Scan for the cell matching the given text and deliver its (x, y) coordinate at center. 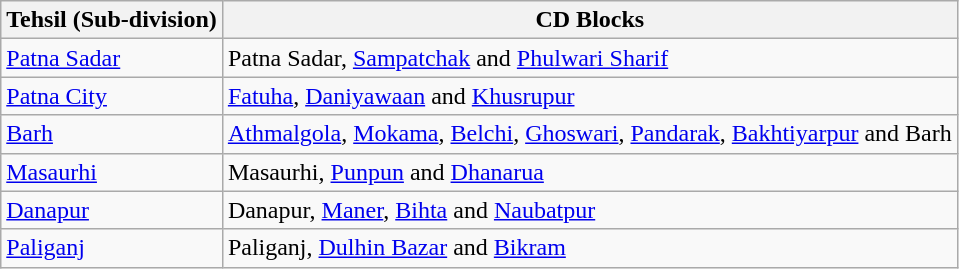
Patna Sadar (112, 58)
Danapur, Maner, Bihta and Naubatpur (590, 210)
Paliganj, Dulhin Bazar and Bikram (590, 248)
Masaurhi (112, 172)
Patna City (112, 96)
Danapur (112, 210)
CD Blocks (590, 20)
Barh (112, 134)
Athmalgola, Mokama, Belchi, Ghoswari, Pandarak, Bakhtiyarpur and Barh (590, 134)
Masaurhi, Punpun and Dhanarua (590, 172)
Tehsil (Sub-division) (112, 20)
Patna Sadar, Sampatchak and Phulwari Sharif (590, 58)
Fatuha, Daniyawaan and Khusrupur (590, 96)
Paliganj (112, 248)
